Locate the cell with the specified text and output its (X, Y) center coordinate. 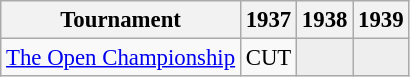
The Open Championship (121, 58)
Tournament (121, 20)
1937 (268, 20)
1938 (325, 20)
CUT (268, 58)
1939 (381, 20)
